Pinpoint the cell where the given text exists, returning its (x, y) midpoint coordinate. 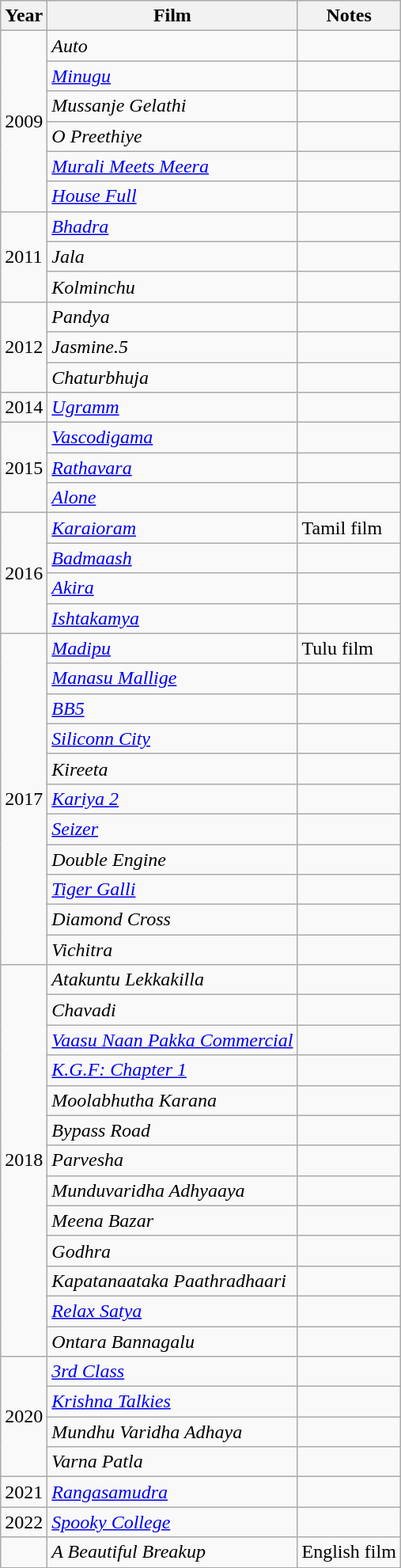
Kariya 2 (172, 799)
Moolabhutha Karana (172, 1100)
Chavadi (172, 1010)
Minugu (172, 76)
Kapatanaataka Paathradhaari (172, 1281)
Parvesha (172, 1160)
2011 (24, 256)
Rangasamudra (172, 1492)
Tulu film (349, 648)
Madipu (172, 648)
Chaturbhuja (172, 378)
Film (172, 16)
Seizer (172, 829)
House Full (172, 196)
Alone (172, 498)
2009 (24, 121)
2022 (24, 1522)
A Beautiful Breakup (172, 1552)
Diamond Cross (172, 920)
Ishtakamya (172, 618)
K.G.F: Chapter 1 (172, 1070)
Karaioram (172, 528)
Kireeta (172, 769)
Tamil film (349, 528)
Akira (172, 588)
Double Engine (172, 859)
Jasmine.5 (172, 347)
Badmaash (172, 558)
Varna Patla (172, 1462)
Manasu Mallige (172, 678)
2012 (24, 347)
Siliconn City (172, 738)
Pandya (172, 317)
Bhadra (172, 226)
2018 (24, 1160)
Rathavara (172, 468)
Vascodigama (172, 438)
BB5 (172, 708)
Notes (349, 16)
Ugramm (172, 408)
Kolminchu (172, 287)
Vichitra (172, 950)
2021 (24, 1492)
2017 (24, 799)
Mussanje Gelathi (172, 106)
Bypass Road (172, 1130)
2015 (24, 468)
Atakuntu Lekkakilla (172, 980)
Meena Bazar (172, 1221)
Ontara Bannagalu (172, 1342)
2016 (24, 573)
Spooky College (172, 1522)
Relax Satya (172, 1311)
O Preethiye (172, 136)
Mundhu Varidha Adhaya (172, 1432)
English film (349, 1552)
Vaasu Naan Pakka Commercial (172, 1040)
Munduvaridha Adhyaaya (172, 1190)
Auto (172, 46)
Year (24, 16)
2020 (24, 1417)
Murali Meets Meera (172, 166)
Godhra (172, 1251)
Krishna Talkies (172, 1402)
Jala (172, 256)
3rd Class (172, 1372)
2014 (24, 408)
Tiger Galli (172, 890)
